Search for the cell housing the specified text and yield its (x, y) center coordinate. 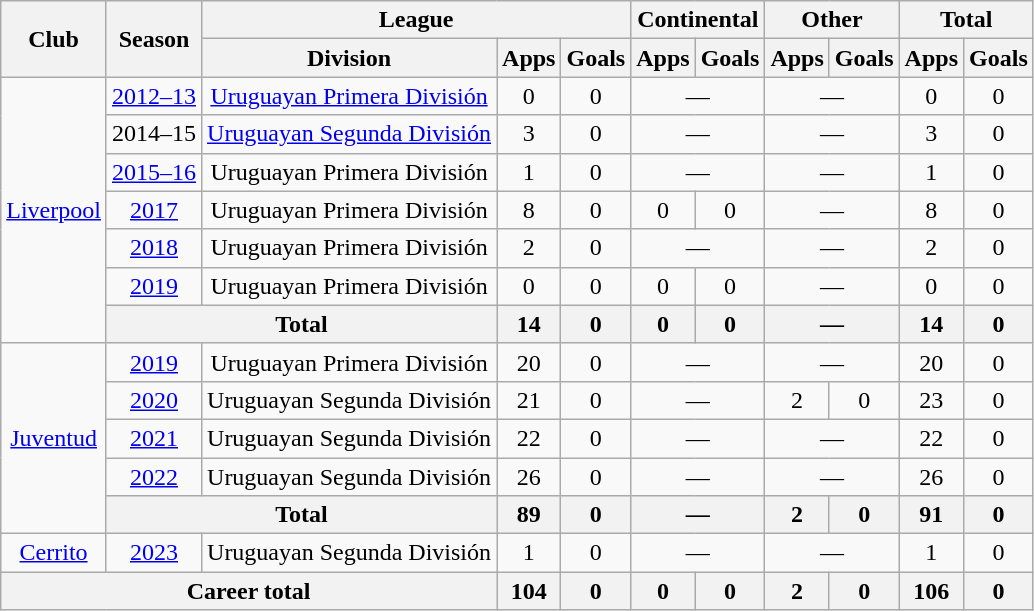
League (416, 20)
Liverpool (54, 210)
Other (832, 20)
Juventud (54, 438)
2020 (154, 400)
Cerrito (54, 553)
Division (350, 58)
2012–13 (154, 96)
Continental (698, 20)
104 (529, 591)
2023 (154, 553)
Club (54, 39)
89 (529, 515)
2014–15 (154, 134)
2015–16 (154, 172)
2022 (154, 477)
91 (931, 515)
21 (529, 400)
2018 (154, 248)
106 (931, 591)
Career total (249, 591)
2017 (154, 210)
23 (931, 400)
Season (154, 39)
2021 (154, 438)
